For the text-containing cell, return its midpoint in (x, y) coordinate format. 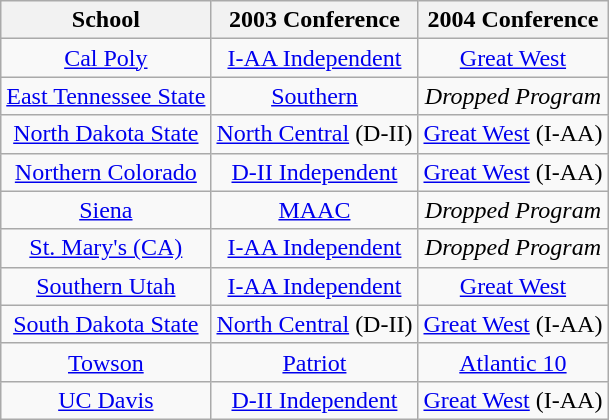
Atlantic 10 (513, 362)
Towson (106, 362)
School (106, 20)
East Tennessee State (106, 96)
Siena (106, 210)
MAAC (314, 210)
Northern Colorado (106, 172)
Cal Poly (106, 58)
Southern Utah (106, 286)
St. Mary's (CA) (106, 248)
2004 Conference (513, 20)
UC Davis (106, 400)
Patriot (314, 362)
South Dakota State (106, 324)
2003 Conference (314, 20)
Southern (314, 96)
North Dakota State (106, 134)
